Return the (X, Y) coordinate for the center point of the cell that contains the specified text.  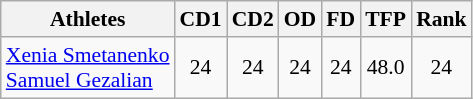
Xenia SmetanenkoSamuel Gezalian (88, 68)
48.0 (386, 68)
FD (340, 19)
Rank (442, 19)
OD (300, 19)
Athletes (88, 19)
TFP (386, 19)
CD2 (253, 19)
CD1 (201, 19)
